Find where the given text appears and provide that cell's center as [X, Y] coordinate. 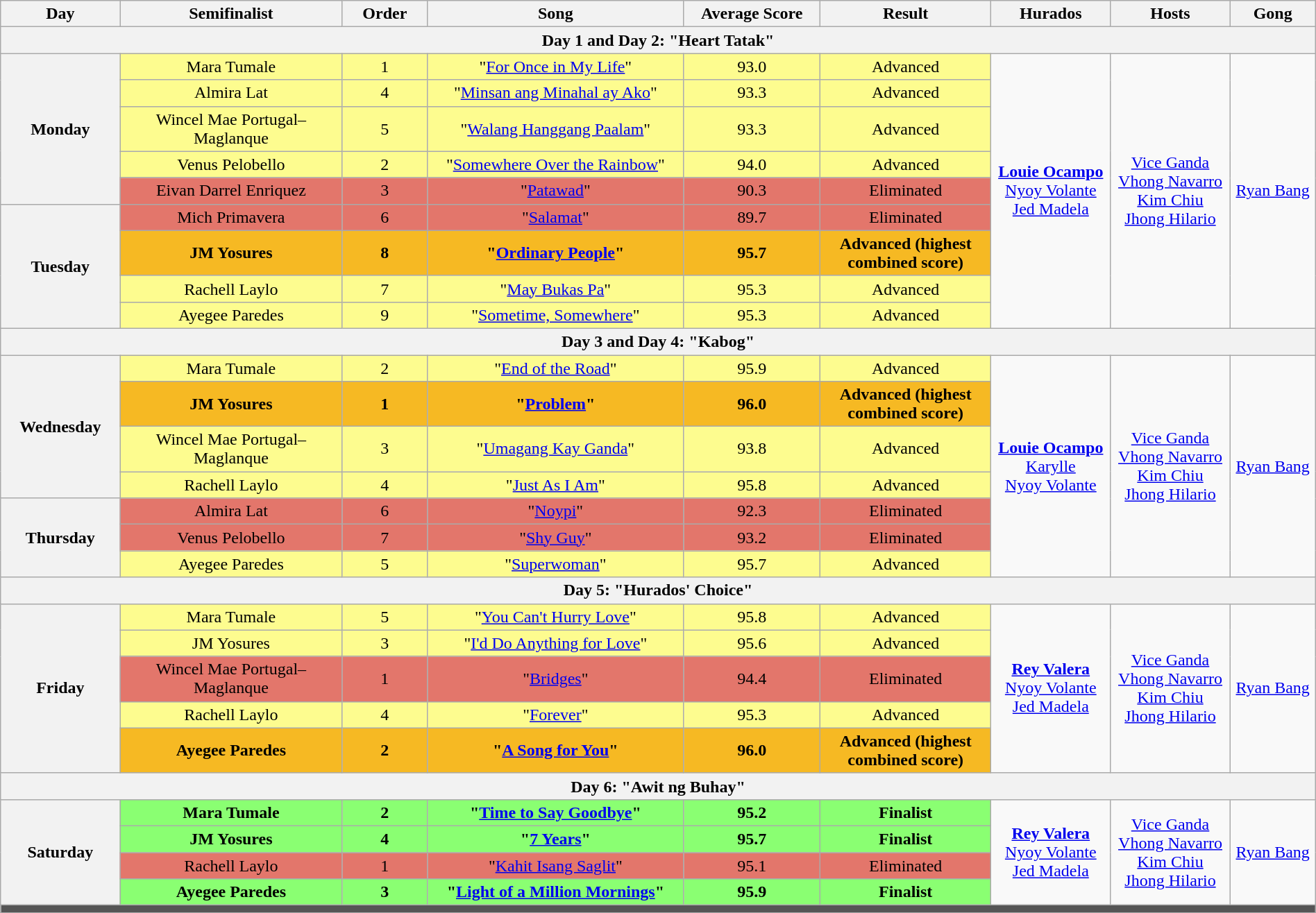
"Somewhere Over the Rainbow" [555, 164]
Day 3 and Day 4: "Kabog" [658, 341]
95.1 [752, 865]
"7 Years" [555, 839]
Saturday [60, 852]
Hosts [1170, 14]
94.0 [752, 164]
"Minsan ang Minahal ay Ako" [555, 93]
"Umagang Kay Ganda" [555, 450]
"End of the Road" [555, 368]
Semifinalist [231, 14]
Result [906, 14]
93.0 [752, 67]
"Kahit Isang Saglit" [555, 865]
89.7 [752, 217]
"Sometime, Somewhere" [555, 315]
Thursday [60, 538]
93.2 [752, 538]
"Noypi" [555, 511]
Louie Ocampo Nyoy Volante Jed Madela [1051, 191]
Tuesday [60, 266]
Order [385, 14]
9 [385, 315]
Eivan Darrel Enriquez [231, 191]
Song [555, 14]
"Ordinary People" [555, 253]
Louie Ocampo Karylle Nyoy Volante [1051, 466]
Day 1 and Day 2: "Heart Tatak" [658, 40]
"Forever" [555, 715]
Day 6: "Awit ng Buhay" [658, 786]
Hurados [1051, 14]
"Bridges" [555, 679]
Day 5: "Hurados' Choice" [658, 590]
"Shy Guy" [555, 538]
"Patawad" [555, 191]
"A Song for You" [555, 751]
90.3 [752, 191]
"Just As I Am" [555, 485]
Friday [60, 688]
Gong [1273, 14]
95.6 [752, 643]
"For Once in My Life" [555, 67]
8 [385, 253]
"Problem" [555, 404]
"I'd Do Anything for Love" [555, 643]
92.3 [752, 511]
93.8 [752, 450]
Day [60, 14]
94.4 [752, 679]
"May Bukas Pa" [555, 289]
"Salamat" [555, 217]
"Superwoman" [555, 564]
"Walang Hanggang Paalam" [555, 129]
Mich Primavera [231, 217]
Average Score [752, 14]
Monday [60, 129]
"You Can't Hurry Love" [555, 617]
"Time to Say Goodbye" [555, 812]
Wednesday [60, 427]
95.2 [752, 812]
"Light of a Million Mornings" [555, 892]
